Search for the cell housing the specified text and yield its [X, Y] center coordinate. 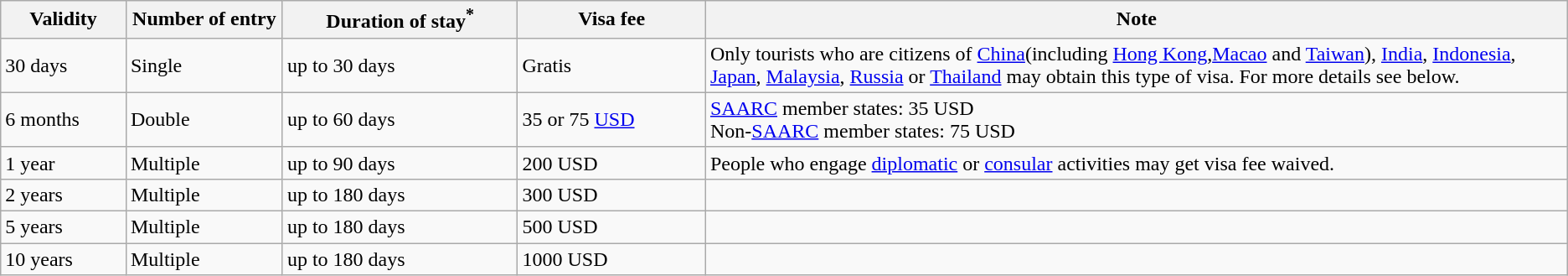
Double [204, 119]
Visa fee [611, 20]
Note [1136, 20]
Number of entry [204, 20]
300 USD [611, 195]
6 months [64, 119]
up to 60 days [400, 119]
5 years [64, 227]
1 year [64, 163]
500 USD [611, 227]
Validity [64, 20]
SAARC member states: 35 USD Non-SAARC member states: 75 USD [1136, 119]
up to 90 days [400, 163]
200 USD [611, 163]
Single [204, 65]
Duration of stay* [400, 20]
1000 USD [611, 259]
30 days [64, 65]
Gratis [611, 65]
up to 30 days [400, 65]
35 or 75 USD [611, 119]
10 years [64, 259]
People who engage diplomatic or consular activities may get visa fee waived. [1136, 163]
2 years [64, 195]
